Return [x, y] of the center of cell containing provided text 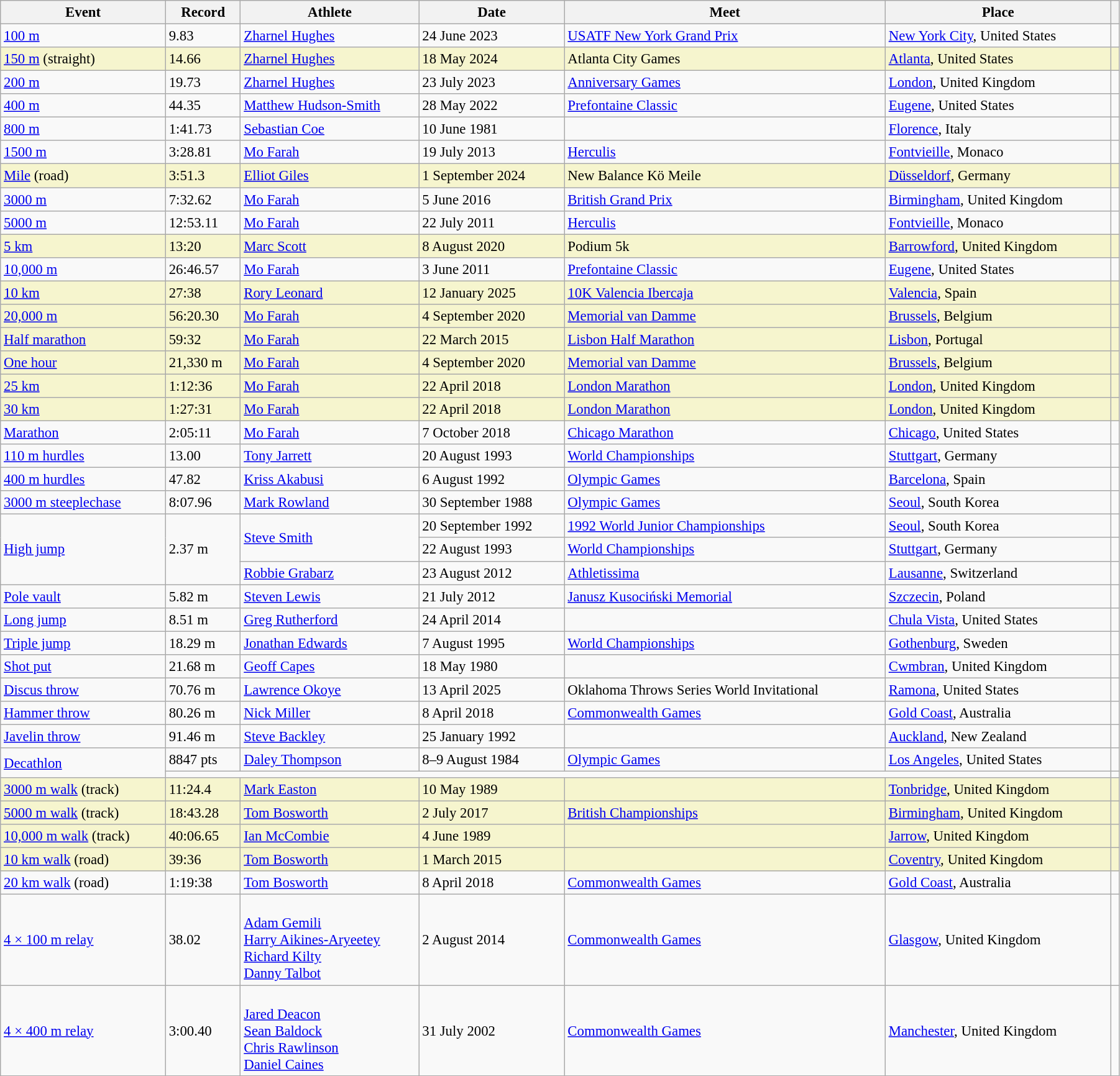
3000 m steeplechase [83, 503]
Chicago, United States [998, 433]
1:41.73 [203, 129]
Ian McCombie [329, 836]
110 m hurdles [83, 456]
Steve Backley [329, 736]
18.29 m [203, 643]
Robbie Grabarz [329, 573]
1500 m [83, 152]
3:00.40 [203, 1031]
Long jump [83, 619]
10,000 m [83, 269]
Record [203, 12]
7 October 2018 [492, 433]
400 m [83, 106]
20 September 1992 [492, 526]
Barcelona, Spain [998, 480]
38.02 [203, 940]
9.83 [203, 36]
8 August 2020 [492, 246]
12:53.11 [203, 222]
Steven Lewis [329, 596]
2:05:11 [203, 433]
British Championships [725, 813]
Podium 5k [725, 246]
40:06.65 [203, 836]
Event [83, 12]
26:46.57 [203, 269]
20 August 1993 [492, 456]
Mile (road) [83, 176]
Athletissima [725, 573]
Jonathan Edwards [329, 643]
18 May 1980 [492, 667]
31 July 2002 [492, 1031]
Oklahoma Throws Series World Invitational [725, 690]
39:36 [203, 860]
Date [492, 12]
New York City, United States [998, 36]
10 km [83, 293]
4 June 1989 [492, 836]
USATF New York Grand Prix [725, 36]
13.00 [203, 456]
400 m hurdles [83, 480]
Place [998, 12]
56:20.30 [203, 316]
Triple jump [83, 643]
4 × 100 m relay [83, 940]
Geoff Capes [329, 667]
Cwmbran, United Kingdom [998, 667]
100 m [83, 36]
19 July 2013 [492, 152]
High jump [83, 549]
Auckland, New Zealand [998, 736]
Valencia, Spain [998, 293]
Janusz Kusociński Memorial [725, 596]
59:32 [203, 339]
Lausanne, Switzerland [998, 573]
150 m (straight) [83, 59]
Mark Rowland [329, 503]
24 June 2023 [492, 36]
Mark Easton [329, 790]
22 March 2015 [492, 339]
British Grand Prix [725, 199]
Nick Miller [329, 713]
8847 pts [203, 760]
3 June 2011 [492, 269]
Jared DeaconSean BaldockChris RawlinsonDaniel Caines [329, 1031]
Athlete [329, 12]
18:43.28 [203, 813]
30 September 1988 [492, 503]
2 August 2014 [492, 940]
800 m [83, 129]
Hammer throw [83, 713]
10,000 m walk (track) [83, 836]
3000 m [83, 199]
Meet [725, 12]
10 May 1989 [492, 790]
28 May 2022 [492, 106]
Shot put [83, 667]
1992 World Junior Championships [725, 526]
Discus throw [83, 690]
Atlanta City Games [725, 59]
5 km [83, 246]
Chicago Marathon [725, 433]
12 January 2025 [492, 293]
Manchester, United Kingdom [998, 1031]
Elliot Giles [329, 176]
10 June 1981 [492, 129]
Lisbon, Portugal [998, 339]
Glasgow, United Kingdom [998, 940]
New Balance Kö Meile [725, 176]
44.35 [203, 106]
Matthew Hudson-Smith [329, 106]
25 January 1992 [492, 736]
2 July 2017 [492, 813]
21,330 m [203, 363]
1:12:36 [203, 386]
Düsseldorf, Germany [998, 176]
Ramona, United States [998, 690]
1:27:31 [203, 409]
23 August 2012 [492, 573]
18 May 2024 [492, 59]
Daley Thompson [329, 760]
Anniversary Games [725, 83]
Florence, Italy [998, 129]
Chula Vista, United States [998, 619]
Tonbridge, United Kingdom [998, 790]
8:07.96 [203, 503]
10 km walk (road) [83, 860]
20,000 m [83, 316]
Steve Smith [329, 538]
5000 m walk (track) [83, 813]
Pole vault [83, 596]
24 April 2014 [492, 619]
One hour [83, 363]
21.68 m [203, 667]
Lisbon Half Marathon [725, 339]
Los Angeles, United States [998, 760]
22 July 2011 [492, 222]
Coventry, United Kingdom [998, 860]
1 March 2015 [492, 860]
7 August 1995 [492, 643]
21 July 2012 [492, 596]
Lawrence Okoye [329, 690]
19.73 [203, 83]
Marathon [83, 433]
13:20 [203, 246]
Rory Leonard [329, 293]
80.26 m [203, 713]
6 August 1992 [492, 480]
10K Valencia Ibercaja [725, 293]
2.37 m [203, 549]
Sebastian Coe [329, 129]
Barrowford, United Kingdom [998, 246]
1:19:38 [203, 883]
11:24.4 [203, 790]
5000 m [83, 222]
Szczecin, Poland [998, 596]
Atlanta, United States [998, 59]
3:51.3 [203, 176]
13 April 2025 [492, 690]
Gothenburg, Sweden [998, 643]
Adam GemiliHarry Aikines-AryeeteyRichard KiltyDanny Talbot [329, 940]
Marc Scott [329, 246]
5.82 m [203, 596]
70.76 m [203, 690]
91.46 m [203, 736]
25 km [83, 386]
20 km walk (road) [83, 883]
27:38 [203, 293]
23 July 2023 [492, 83]
1 September 2024 [492, 176]
14.66 [203, 59]
Javelin throw [83, 736]
Greg Rutherford [329, 619]
200 m [83, 83]
7:32.62 [203, 199]
22 August 1993 [492, 550]
Half marathon [83, 339]
5 June 2016 [492, 199]
Tony Jarrett [329, 456]
8.51 m [203, 619]
8–9 August 1984 [492, 760]
3:28.81 [203, 152]
4 × 400 m relay [83, 1031]
3000 m walk (track) [83, 790]
Jarrow, United Kingdom [998, 836]
Decathlon [83, 763]
30 km [83, 409]
47.82 [203, 480]
Kriss Akabusi [329, 480]
